Detect which cell encompasses the target text, then output its (X, Y) center coordinate. 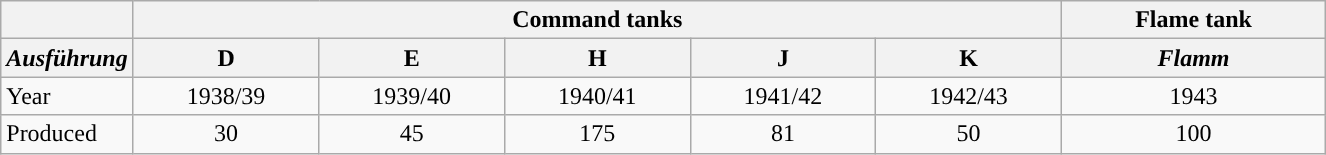
1938/39 (226, 96)
30 (226, 134)
100 (1193, 134)
1942/43 (969, 96)
1943 (1193, 96)
1939/40 (412, 96)
H (597, 58)
Flamm (1193, 58)
50 (969, 134)
1941/42 (783, 96)
1940/41 (597, 96)
D (226, 58)
E (412, 58)
Command tanks (597, 20)
Year (67, 96)
J (783, 58)
175 (597, 134)
Produced (67, 134)
45 (412, 134)
Ausführung (67, 58)
K (969, 58)
81 (783, 134)
Flame tank (1193, 20)
